Output the (X, Y) coordinate of the center of the cell containing the given text.  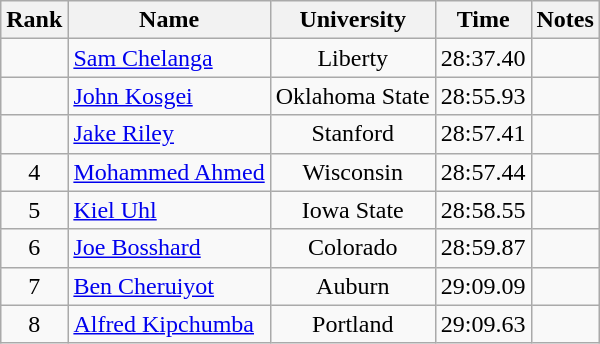
Rank (34, 20)
Wisconsin (352, 172)
28:58.55 (483, 210)
28:57.41 (483, 134)
Alfred Kipchumba (169, 324)
Colorado (352, 248)
Time (483, 20)
Sam Chelanga (169, 58)
Notes (565, 20)
5 (34, 210)
Kiel Uhl (169, 210)
Name (169, 20)
29:09.09 (483, 286)
6 (34, 248)
7 (34, 286)
29:09.63 (483, 324)
8 (34, 324)
28:59.87 (483, 248)
Jake Riley (169, 134)
Iowa State (352, 210)
John Kosgei (169, 96)
Mohammed Ahmed (169, 172)
28:37.40 (483, 58)
28:55.93 (483, 96)
28:57.44 (483, 172)
Portland (352, 324)
University (352, 20)
Stanford (352, 134)
Oklahoma State (352, 96)
Auburn (352, 286)
Ben Cheruiyot (169, 286)
4 (34, 172)
Liberty (352, 58)
Joe Bosshard (169, 248)
